Find where the given text appears and provide that cell's center as (X, Y) coordinate. 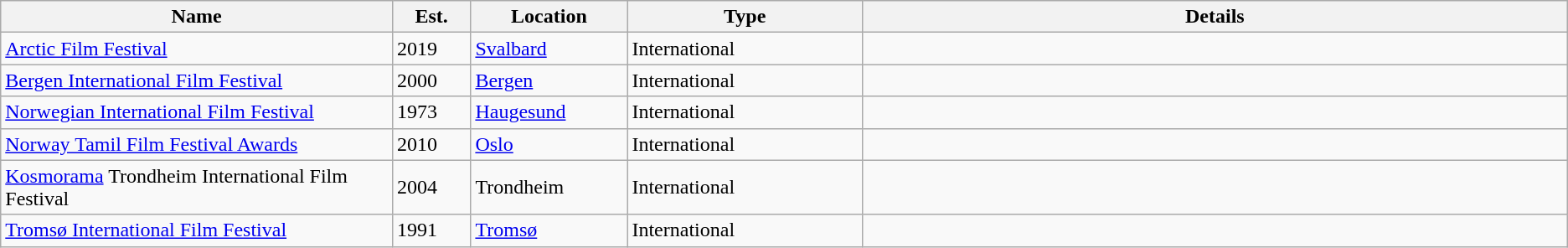
2000 (431, 80)
Est. (431, 17)
Bergen (549, 80)
2010 (431, 144)
Type (745, 17)
Svalbard (549, 49)
Name (197, 17)
Norway Tamil Film Festival Awards (197, 144)
1991 (431, 230)
1973 (431, 112)
Bergen International Film Festival (197, 80)
Location (549, 17)
Oslo (549, 144)
Tromsø International Film Festival (197, 230)
Kosmorama Trondheim International Film Festival (197, 188)
Norwegian International Film Festival (197, 112)
2019 (431, 49)
Tromsø (549, 230)
Trondheim (549, 188)
Details (1215, 17)
Haugesund (549, 112)
2004 (431, 188)
Arctic Film Festival (197, 49)
